Search for the cell housing the specified text and yield its (X, Y) center coordinate. 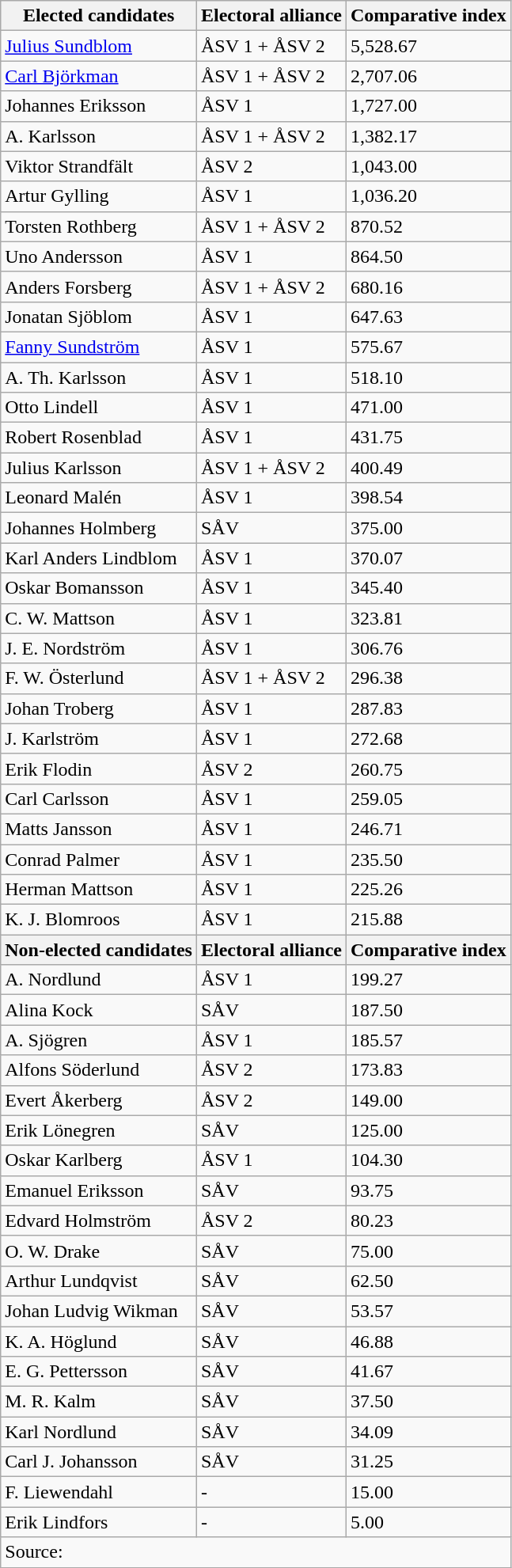
Alina Kock (99, 1010)
Emanuel Eriksson (99, 1190)
46.88 (428, 1342)
Johannes Holmberg (99, 528)
Source: (256, 1552)
199.27 (428, 980)
215.88 (428, 920)
Karl Anders Lindblom (99, 558)
Carl Björkman (99, 76)
Evert Åkerberg (99, 1100)
Carl Carlsson (99, 799)
Fanny Sundström (99, 347)
185.57 (428, 1040)
272.68 (428, 738)
A. Nordlund (99, 980)
Alfons Söderlund (99, 1070)
J. Karlström (99, 738)
41.67 (428, 1372)
Jonatan Sjöblom (99, 317)
2,707.06 (428, 76)
J. E. Nordström (99, 648)
15.00 (428, 1492)
O. W. Drake (99, 1251)
1,727.00 (428, 106)
Erik Lindfors (99, 1522)
Matts Jansson (99, 829)
518.10 (428, 378)
323.81 (428, 618)
C. W. Mattson (99, 618)
Erik Lönegren (99, 1130)
Oskar Bomansson (99, 588)
Carl J. Johansson (99, 1462)
31.25 (428, 1462)
F. Liewendahl (99, 1492)
Oskar Karlberg (99, 1160)
62.50 (428, 1281)
575.67 (428, 347)
296.38 (428, 678)
Conrad Palmer (99, 859)
246.71 (428, 829)
A. Th. Karlsson (99, 378)
680.16 (428, 287)
173.83 (428, 1070)
Viktor Strandfält (99, 166)
93.75 (428, 1190)
5,528.67 (428, 46)
K. J. Blomroos (99, 920)
E. G. Pettersson (99, 1372)
Leonard Malén (99, 498)
Non-elected candidates (99, 950)
647.63 (428, 317)
370.07 (428, 558)
A. Sjögren (99, 1040)
75.00 (428, 1251)
Julius Sundblom (99, 46)
400.49 (428, 468)
53.57 (428, 1311)
Arthur Lundqvist (99, 1281)
398.54 (428, 498)
Robert Rosenblad (99, 438)
Herman Mattson (99, 890)
Uno Andersson (99, 256)
1,382.17 (428, 136)
375.00 (428, 528)
Otto Lindell (99, 408)
Edvard Holmström (99, 1221)
306.76 (428, 648)
Artur Gylling (99, 196)
235.50 (428, 859)
287.83 (428, 708)
Elected candidates (99, 16)
225.26 (428, 890)
Erik Flodin (99, 769)
1,043.00 (428, 166)
260.75 (428, 769)
Julius Karlsson (99, 468)
471.00 (428, 408)
Karl Nordlund (99, 1432)
Johan Ludvig Wikman (99, 1311)
Anders Forsberg (99, 287)
125.00 (428, 1130)
Johannes Eriksson (99, 106)
149.00 (428, 1100)
5.00 (428, 1522)
A. Karlsson (99, 136)
34.09 (428, 1432)
80.23 (428, 1221)
431.75 (428, 438)
Torsten Rothberg (99, 226)
187.50 (428, 1010)
259.05 (428, 799)
37.50 (428, 1402)
F. W. Österlund (99, 678)
345.40 (428, 588)
864.50 (428, 256)
M. R. Kalm (99, 1402)
1,036.20 (428, 196)
870.52 (428, 226)
K. A. Höglund (99, 1342)
Johan Troberg (99, 708)
104.30 (428, 1160)
